Output the (x, y) coordinate of the center of the cell containing the given text.  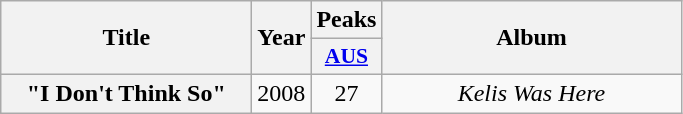
27 (346, 93)
Title (126, 38)
Year (282, 38)
Kelis Was Here (532, 93)
Peaks (346, 20)
Album (532, 38)
2008 (282, 93)
AUS (346, 57)
"I Don't Think So" (126, 93)
